Return the [X, Y] coordinate for the center point of the cell that contains the specified text.  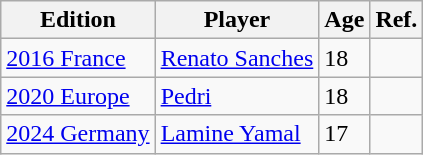
2024 Germany [78, 134]
Pedri [237, 96]
Ref. [396, 20]
Age [344, 20]
Renato Sanches [237, 58]
17 [344, 134]
2020 Europe [78, 96]
2016 France [78, 58]
Player [237, 20]
Lamine Yamal [237, 134]
Edition [78, 20]
